Provide the (x, y) coordinate of the cell's center where the given text is located.  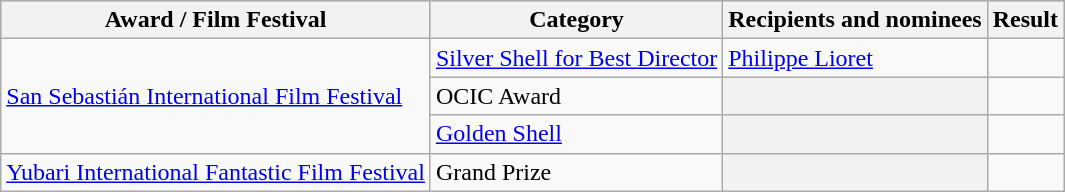
Category (576, 20)
Recipients and nominees (855, 20)
Award / Film Festival (216, 20)
Yubari International Fantastic Film Festival (216, 172)
Grand Prize (576, 172)
Golden Shell (576, 134)
Philippe Lioret (855, 58)
San Sebastián International Film Festival (216, 96)
Silver Shell for Best Director (576, 58)
OCIC Award (576, 96)
Result (1025, 20)
